Return the (X, Y) coordinate for the center point of the cell that contains the specified text.  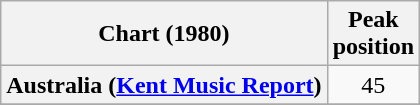
Peakposition (373, 34)
45 (373, 85)
Australia (Kent Music Report) (164, 85)
Chart (1980) (164, 34)
